Return the (X, Y) coordinate for the center point of the cell that contains the specified text.  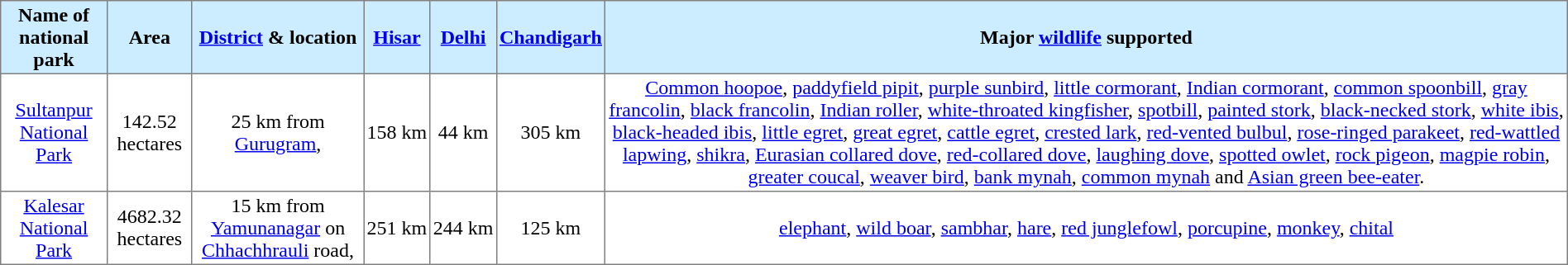
4682.32 hectares (149, 228)
Sultanpur National Park (55, 132)
Kalesar National Park (55, 228)
District & location (278, 37)
Major wildlife supported (1087, 37)
44 km (463, 132)
Name of national park (55, 37)
25 km from Gurugram, (278, 132)
15 km from Yamunanagar on Chhachhrauli road, (278, 228)
Area (149, 37)
elephant, wild boar, sambhar, hare, red junglefowl, porcupine, monkey, chital (1087, 228)
142.52 hectares (149, 132)
Chandigarh (551, 37)
158 km (397, 132)
305 km (551, 132)
244 km (463, 228)
251 km (397, 228)
Hisar (397, 37)
Delhi (463, 37)
125 km (551, 228)
